From the cell containing the given text, extract its center point as [X, Y] coordinate. 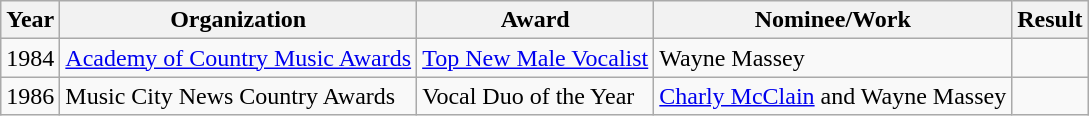
Nominee/Work [833, 20]
Music City News Country Awards [238, 96]
Vocal Duo of the Year [536, 96]
1984 [30, 58]
Academy of Country Music Awards [238, 58]
Year [30, 20]
Top New Male Vocalist [536, 58]
Result [1050, 20]
Charly McClain and Wayne Massey [833, 96]
1986 [30, 96]
Organization [238, 20]
Award [536, 20]
Wayne Massey [833, 58]
